Determine the [X, Y] coordinate at the center of the cell enclosing the given text.  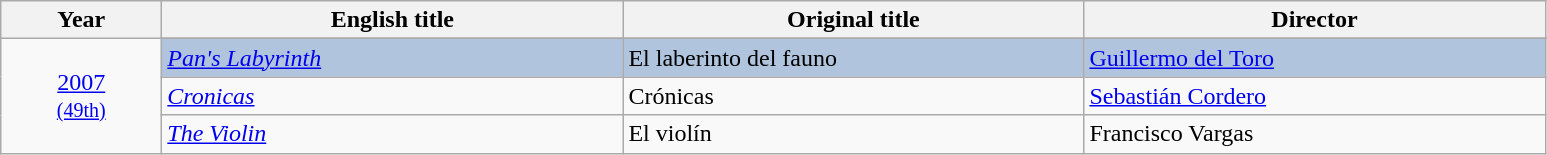
Crónicas [854, 96]
Original title [854, 20]
English title [392, 20]
Year [82, 20]
Guillermo del Toro [1314, 58]
El laberinto del fauno [854, 58]
Director [1314, 20]
Francisco Vargas [1314, 134]
2007(49th) [82, 96]
The Violin [392, 134]
Pan's Labyrinth [392, 58]
Sebastián Cordero [1314, 96]
Cronicas [392, 96]
El violín [854, 134]
